Detect which cell encompasses the target text, then output its [X, Y] center coordinate. 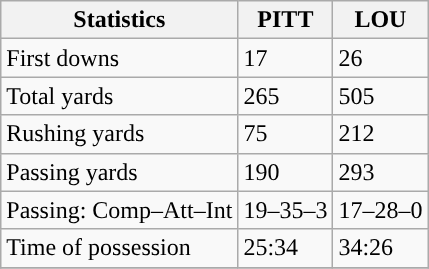
Rushing yards [120, 134]
First downs [120, 58]
293 [380, 172]
19–35–3 [286, 210]
34:26 [380, 248]
17 [286, 58]
25:34 [286, 248]
PITT [286, 20]
265 [286, 96]
Passing yards [120, 172]
190 [286, 172]
212 [380, 134]
Time of possession [120, 248]
505 [380, 96]
75 [286, 134]
Passing: Comp–Att–Int [120, 210]
Total yards [120, 96]
Statistics [120, 20]
LOU [380, 20]
17–28–0 [380, 210]
26 [380, 58]
